Capture the cell that displays the provided text and extract its [X, Y] central coordinate. 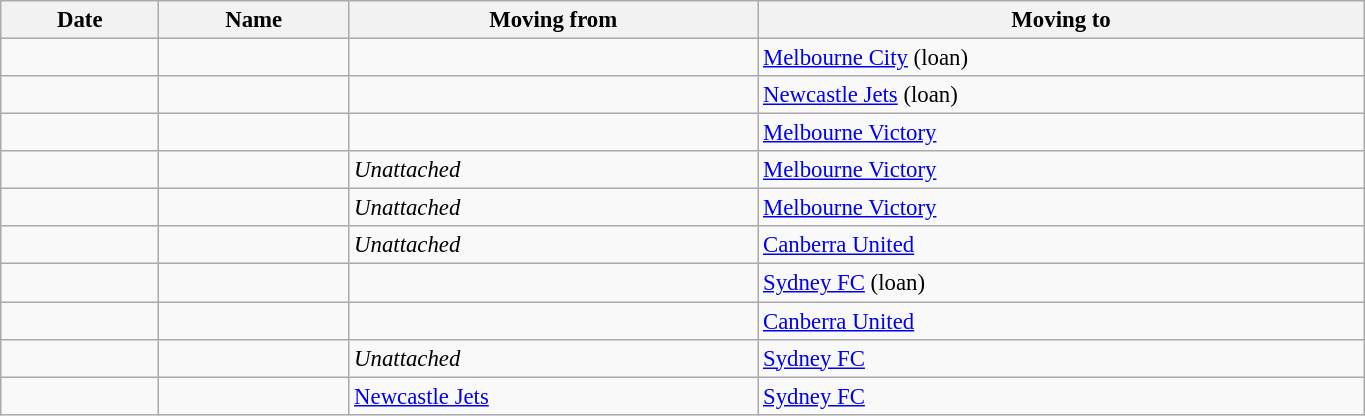
Moving from [554, 20]
Date [80, 20]
Newcastle Jets [554, 396]
Newcastle Jets (loan) [1062, 95]
Sydney FC (loan) [1062, 283]
Moving to [1062, 20]
Name [254, 20]
Melbourne City (loan) [1062, 58]
